Find where the given text appears and provide that cell's center as [x, y] coordinate. 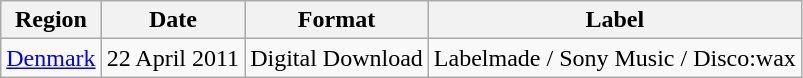
Digital Download [337, 58]
Label [614, 20]
22 April 2011 [173, 58]
Labelmade / Sony Music / Disco:wax [614, 58]
Denmark [51, 58]
Date [173, 20]
Format [337, 20]
Region [51, 20]
